Scan for the cell matching the given text and deliver its [x, y] coordinate at center. 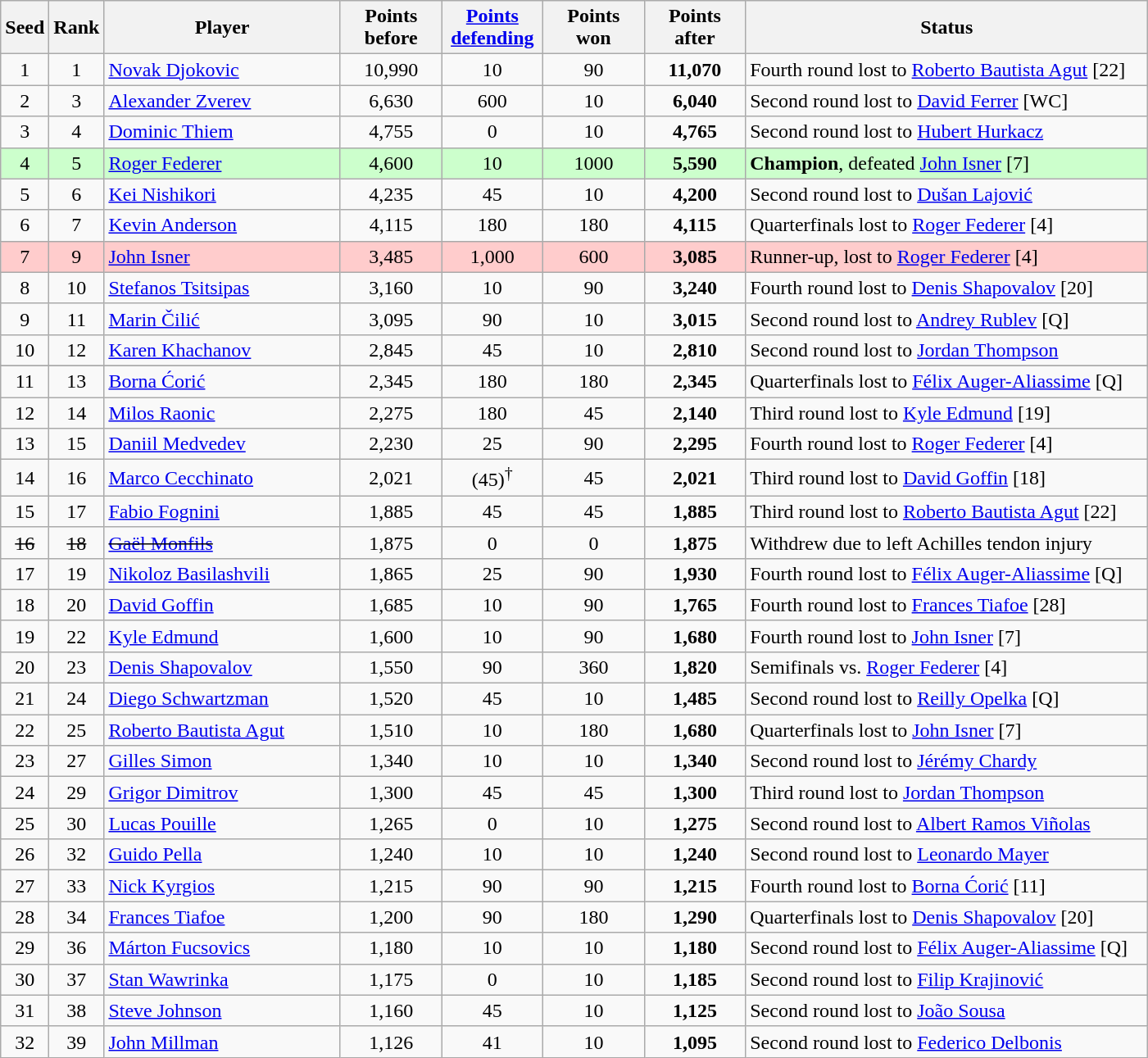
1,000 [492, 257]
1,820 [695, 667]
Fourth round lost to Roberto Bautista Agut [22] [947, 70]
6,040 [695, 101]
Second round lost to Hubert Hurkacz [947, 132]
2,810 [695, 350]
Gaël Monfils [223, 543]
34 [77, 917]
1,510 [391, 730]
1,160 [391, 1010]
Second round lost to Reilly Opelka [Q] [947, 699]
Second round lost to Félix Auger-Aliassime [Q] [947, 948]
2 [25, 101]
2,295 [695, 444]
360 [594, 667]
Marco Cecchinato [223, 479]
1,930 [695, 574]
Fourth round lost to John Isner [7] [947, 636]
Quarterfinals lost to Roger Federer [4] [947, 225]
Runner-up, lost to Roger Federer [4] [947, 257]
Guido Pella [223, 855]
John Isner [223, 257]
Status [947, 28]
1,175 [391, 979]
Grigor Dimitrov [223, 792]
Rank [77, 28]
Frances Tiafoe [223, 917]
Third round lost to Roberto Bautista Agut [22] [947, 511]
36 [77, 948]
6,630 [391, 101]
3,240 [695, 288]
8 [25, 288]
Lucas Pouille [223, 824]
Player [223, 28]
Points defending [492, 28]
Seed [25, 28]
2,845 [391, 350]
1,125 [695, 1010]
Fourth round lost to Roger Federer [4] [947, 444]
Daniil Medvedev [223, 444]
David Goffin [223, 605]
1,865 [391, 574]
Karen Khachanov [223, 350]
Third round lost to Kyle Edmund [19] [947, 412]
1,520 [391, 699]
Kyle Edmund [223, 636]
41 [492, 1042]
Points before [391, 28]
1,600 [391, 636]
Third round lost to David Goffin [18] [947, 479]
Márton Fucsovics [223, 948]
38 [77, 1010]
3,160 [391, 288]
1,265 [391, 824]
Fourth round lost to Frances Tiafoe [28] [947, 605]
11,070 [695, 70]
1,765 [695, 605]
5,590 [695, 163]
26 [25, 855]
1,275 [695, 824]
Fourth round lost to Borna Ćorić [11] [947, 886]
28 [25, 917]
4,200 [695, 194]
Second round lost to João Sousa [947, 1010]
1,200 [391, 917]
Second round lost to Dušan Lajović [947, 194]
Stan Wawrinka [223, 979]
Roberto Bautista Agut [223, 730]
33 [77, 886]
1,550 [391, 667]
Second round lost to Leonardo Mayer [947, 855]
Second round lost to Andrey Rublev [Q] [947, 319]
Nikoloz Basilashvili [223, 574]
4,765 [695, 132]
Second round lost to Albert Ramos Viñolas [947, 824]
31 [25, 1010]
Semifinals vs. Roger Federer [4] [947, 667]
4,235 [391, 194]
Gilles Simon [223, 761]
Steve Johnson [223, 1010]
Dominic Thiem [223, 132]
21 [25, 699]
Champion, defeated John Isner [7] [947, 163]
4,600 [391, 163]
39 [77, 1042]
4,755 [391, 132]
Alexander Zverev [223, 101]
Fabio Fognini [223, 511]
3,485 [391, 257]
1,126 [391, 1042]
Diego Schwartzman [223, 699]
Points won [594, 28]
Second round lost to David Ferrer [WC] [947, 101]
Second round lost to Federico Delbonis [947, 1042]
Quarterfinals lost to John Isner [7] [947, 730]
Third round lost to Jordan Thompson [947, 792]
2,140 [695, 412]
Novak Djokovic [223, 70]
3,015 [695, 319]
Second round lost to Jordan Thompson [947, 350]
2,275 [391, 412]
Marin Čilić [223, 319]
1000 [594, 163]
10,990 [391, 70]
John Millman [223, 1042]
Stefanos Tsitsipas [223, 288]
1,095 [695, 1042]
1,685 [391, 605]
1,290 [695, 917]
3,095 [391, 319]
3,085 [695, 257]
Roger Federer [223, 163]
Fourth round lost to Denis Shapovalov [20] [947, 288]
37 [77, 979]
Fourth round lost to Félix Auger-Aliassime [Q] [947, 574]
(45)† [492, 479]
Withdrew due to left Achilles tendon injury [947, 543]
Quarterfinals lost to Denis Shapovalov [20] [947, 917]
2,230 [391, 444]
Kevin Anderson [223, 225]
Denis Shapovalov [223, 667]
Milos Raonic [223, 412]
Second round lost to Jérémy Chardy [947, 761]
Second round lost to Filip Krajinović [947, 979]
Nick Kyrgios [223, 886]
Quarterfinals lost to Félix Auger-Aliassime [Q] [947, 381]
1,485 [695, 699]
Kei Nishikori [223, 194]
1,185 [695, 979]
Borna Ćorić [223, 381]
Points after [695, 28]
